Extract the [X, Y] coordinate from the center of the cell holding the provided text.  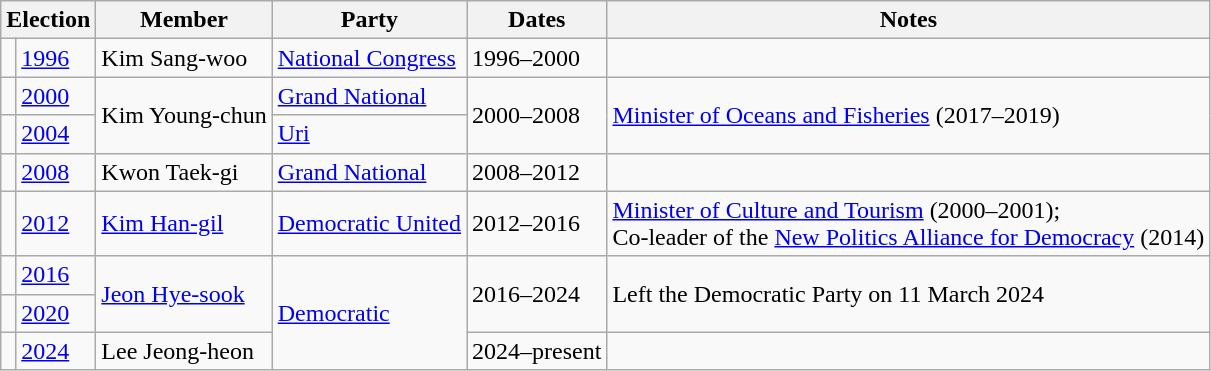
2024 [56, 351]
Lee Jeong-heon [184, 351]
Notes [908, 20]
Left the Democratic Party on 11 March 2024 [908, 294]
2012–2016 [537, 224]
Jeon Hye-sook [184, 294]
Dates [537, 20]
2024–present [537, 351]
2016 [56, 275]
1996 [56, 58]
2020 [56, 313]
Member [184, 20]
National Congress [369, 58]
Kim Han-gil [184, 224]
2008 [56, 172]
Democratic United [369, 224]
Democratic [369, 313]
2004 [56, 134]
Uri [369, 134]
Minister of Oceans and Fisheries (2017–2019) [908, 115]
2000 [56, 96]
Election [48, 20]
2000–2008 [537, 115]
1996–2000 [537, 58]
2016–2024 [537, 294]
2008–2012 [537, 172]
Kwon Taek-gi [184, 172]
Party [369, 20]
2012 [56, 224]
Kim Young-chun [184, 115]
Minister of Culture and Tourism (2000–2001);Co-leader of the New Politics Alliance for Democracy (2014) [908, 224]
Kim Sang-woo [184, 58]
